Scan for the cell matching the given text and deliver its [x, y] coordinate at center. 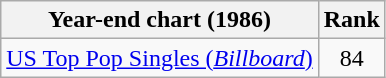
84 [352, 58]
Rank [352, 20]
US Top Pop Singles (Billboard) [160, 58]
Year-end chart (1986) [160, 20]
